Search for the cell housing the specified text and yield its [x, y] center coordinate. 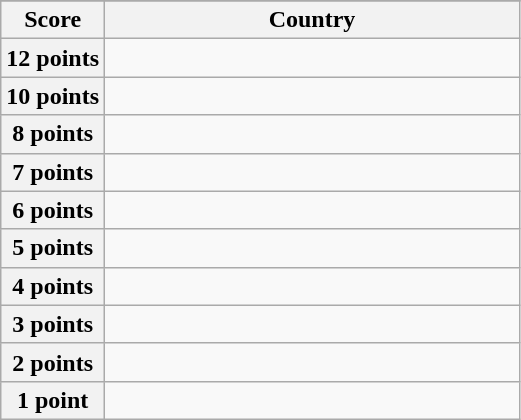
5 points [53, 248]
3 points [53, 324]
8 points [53, 134]
12 points [53, 58]
Country [312, 20]
Score [53, 20]
1 point [53, 400]
2 points [53, 362]
4 points [53, 286]
7 points [53, 172]
6 points [53, 210]
10 points [53, 96]
